Output the (x, y) coordinate of the center of the cell containing the given text.  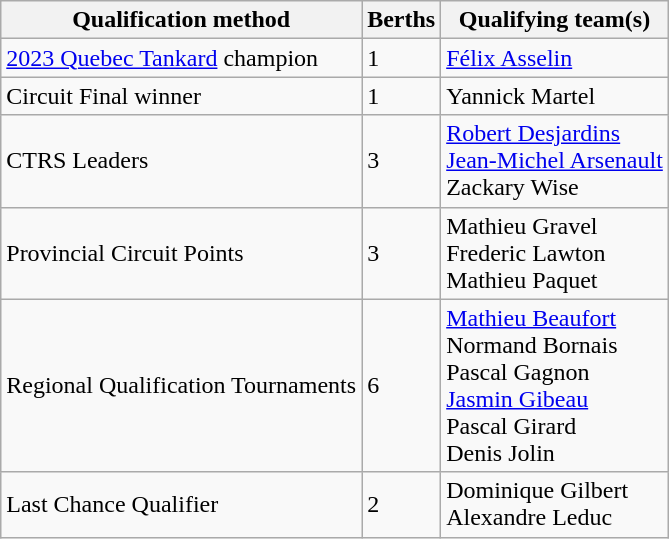
Mathieu Beaufort Normand Bornais Pascal Gagnon Jasmin Gibeau Pascal Girard Denis Jolin (555, 386)
Félix Asselin (555, 58)
CTRS Leaders (182, 161)
Robert Desjardins Jean-Michel Arsenault Zackary Wise (555, 161)
Mathieu Gravel Frederic Lawton Mathieu Paquet (555, 253)
Dominique Gilbert Alexandre Leduc (555, 504)
Qualification method (182, 20)
Last Chance Qualifier (182, 504)
Berths (402, 20)
Regional Qualification Tournaments (182, 386)
6 (402, 386)
2023 Quebec Tankard champion (182, 58)
Circuit Final winner (182, 96)
Provincial Circuit Points (182, 253)
Qualifying team(s) (555, 20)
Yannick Martel (555, 96)
2 (402, 504)
